Extract the [x, y] coordinate from the center of the cell holding the provided text.  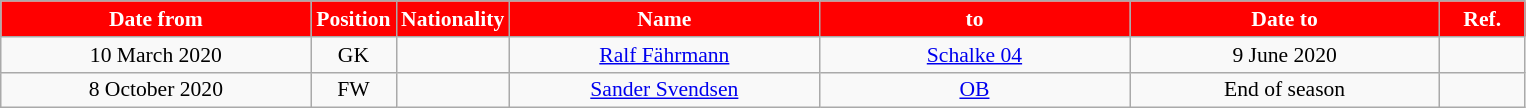
10 March 2020 [156, 55]
Sander Svendsen [664, 90]
End of season [1285, 90]
Ref. [1482, 19]
Schalke 04 [974, 55]
FW [354, 90]
Ralf Fährmann [664, 55]
Date from [156, 19]
OB [974, 90]
8 October 2020 [156, 90]
Name [664, 19]
Nationality [452, 19]
9 June 2020 [1285, 55]
Position [354, 19]
Date to [1285, 19]
GK [354, 55]
to [974, 19]
